Detect which cell encompasses the target text, then output its (X, Y) center coordinate. 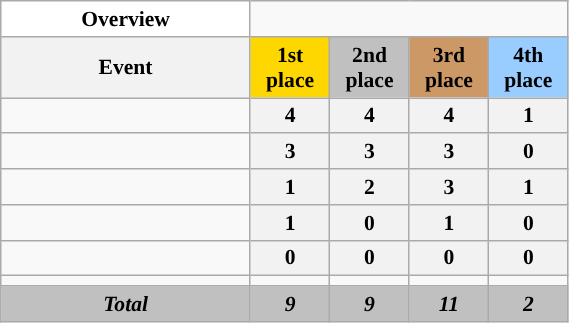
4th place (528, 68)
3rd place (448, 68)
11 (448, 304)
1st place (290, 68)
2nd place (370, 68)
Overview (126, 19)
Total (126, 304)
Event (126, 68)
